Locate the cell with the specified text and output its [X, Y] center coordinate. 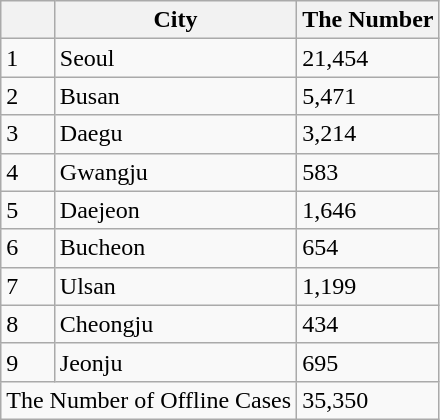
21,454 [368, 58]
The Number of Offline Cases [149, 400]
35,350 [368, 400]
9 [28, 362]
Busan [175, 96]
3 [28, 134]
Daegu [175, 134]
Cheongju [175, 324]
5 [28, 210]
The Number [368, 20]
Daejeon [175, 210]
7 [28, 286]
Seoul [175, 58]
583 [368, 172]
3,214 [368, 134]
654 [368, 248]
Jeonju [175, 362]
City [175, 20]
6 [28, 248]
8 [28, 324]
Ulsan [175, 286]
Gwangju [175, 172]
2 [28, 96]
434 [368, 324]
5,471 [368, 96]
4 [28, 172]
695 [368, 362]
1 [28, 58]
1,646 [368, 210]
Bucheon [175, 248]
1,199 [368, 286]
